For the text-containing cell, return its midpoint in (x, y) coordinate format. 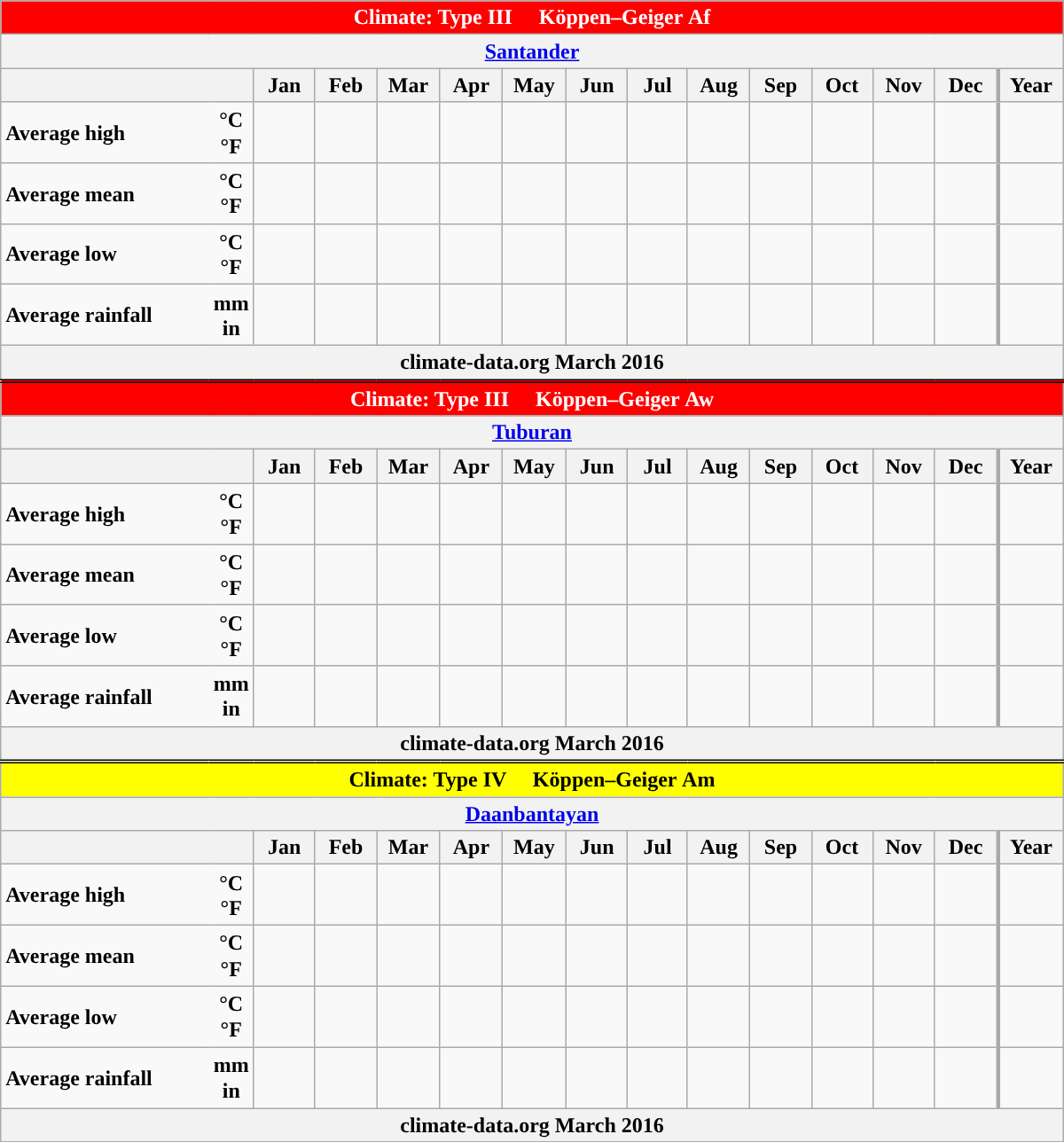
Climate: Type III Köppen–Geiger Aw (532, 398)
Daanbantayan (532, 814)
Tuburan (532, 433)
Climate: Type IV Köppen–Geiger Am (532, 779)
Climate: Type III Köppen–Geiger Af (532, 18)
Santander (532, 51)
